Detect which cell encompasses the target text, then output its [X, Y] center coordinate. 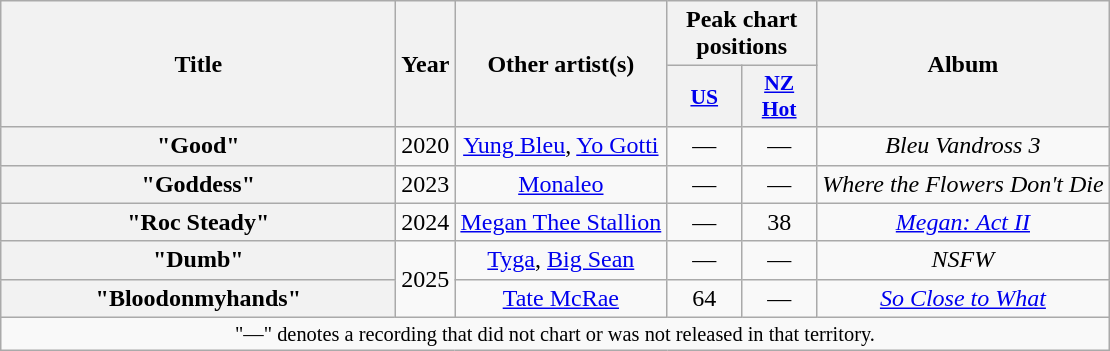
Where the Flowers Don't Die [964, 184]
Title [198, 64]
"Goddess" [198, 184]
Tate McRae [561, 298]
Peak chart positions [742, 34]
"—" denotes a recording that did not chart or was not released in that territory. [555, 334]
64 [704, 298]
2023 [426, 184]
2024 [426, 222]
2020 [426, 146]
Tyga, Big Sean [561, 260]
Monaleo [561, 184]
"Bloodonmyhands" [198, 298]
38 [780, 222]
Yung Bleu, Yo Gotti [561, 146]
"Roc Steady" [198, 222]
US [704, 96]
Album [964, 64]
NSFW [964, 260]
Megan: Act II [964, 222]
Megan Thee Stallion [561, 222]
2025 [426, 279]
NZHot [780, 96]
Other artist(s) [561, 64]
So Close to What [964, 298]
Year [426, 64]
"Good" [198, 146]
"Dumb" [198, 260]
Bleu Vandross 3 [964, 146]
